Capture the cell that displays the provided text and extract its [X, Y] central coordinate. 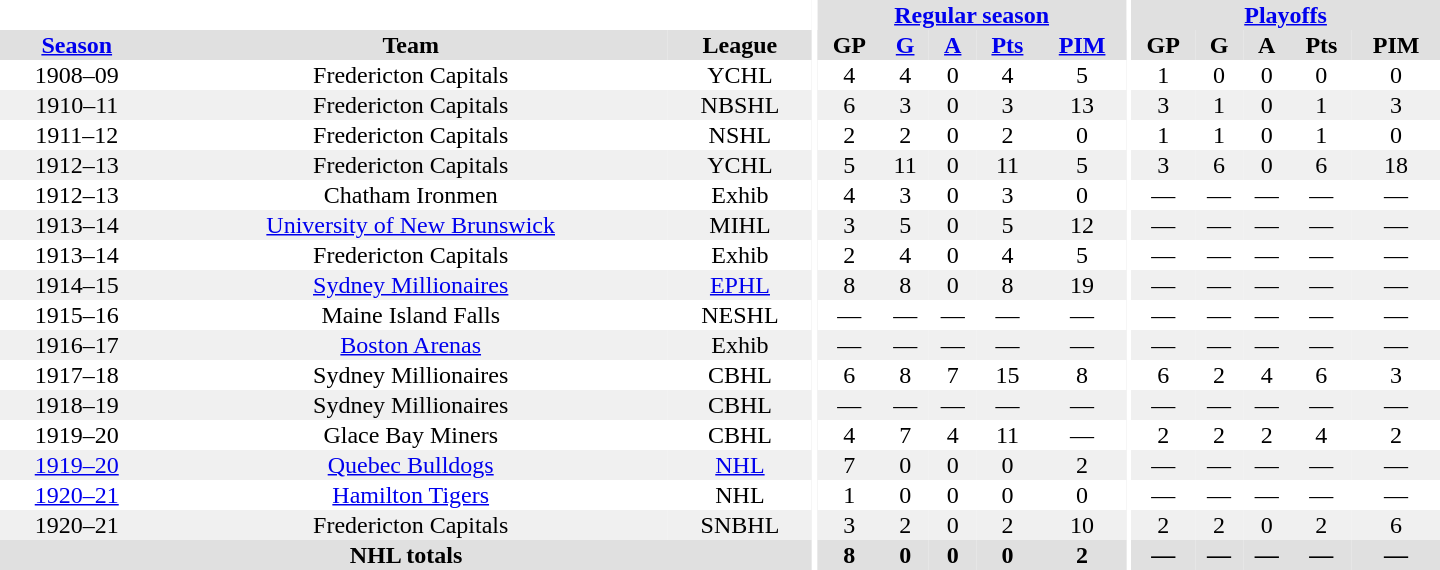
1918–19 [76, 405]
13 [1082, 105]
Chatham Ironmen [410, 195]
Boston Arenas [410, 345]
Season [76, 45]
1911–12 [76, 135]
League [740, 45]
1917–18 [76, 375]
Playoffs [1286, 15]
Maine Island Falls [410, 315]
10 [1082, 525]
1916–17 [76, 345]
Regular season [972, 15]
1910–11 [76, 105]
MIHL [740, 225]
15 [1008, 375]
NBSHL [740, 105]
12 [1082, 225]
19 [1082, 285]
1908–09 [76, 75]
Glace Bay Miners [410, 435]
NSHL [740, 135]
1915–16 [76, 315]
EPHL [740, 285]
Team [410, 45]
1914–15 [76, 285]
NHL totals [406, 555]
University of New Brunswick [410, 225]
SNBHL [740, 525]
NESHL [740, 315]
Hamilton Tigers [410, 495]
Quebec Bulldogs [410, 465]
18 [1396, 165]
